Locate the cell with the specified text and output its (X, Y) center coordinate. 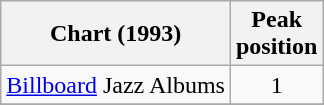
Chart (1993) (116, 34)
1 (276, 85)
Peakposition (276, 34)
Billboard Jazz Albums (116, 85)
